Capture the cell that displays the provided text and extract its [x, y] central coordinate. 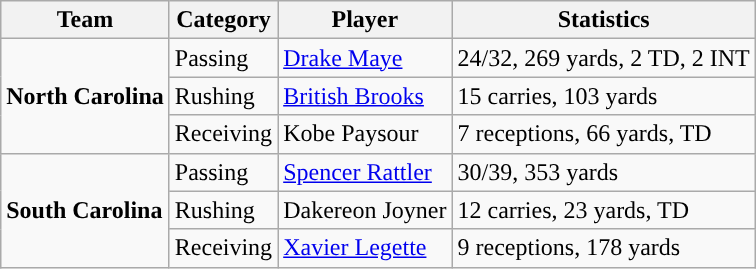
Xavier Legette [365, 248]
Team [86, 20]
30/39, 353 yards [604, 172]
15 carries, 103 yards [604, 96]
7 receptions, 66 yards, TD [604, 134]
Spencer Rattler [365, 172]
Kobe Paysour [365, 134]
9 receptions, 178 yards [604, 248]
Dakereon Joyner [365, 210]
South Carolina [86, 210]
Category [223, 20]
Drake Maye [365, 58]
24/32, 269 yards, 2 TD, 2 INT [604, 58]
Statistics [604, 20]
North Carolina [86, 96]
12 carries, 23 yards, TD [604, 210]
Player [365, 20]
British Brooks [365, 96]
